Locate the cell with the specified text and output its (x, y) center coordinate. 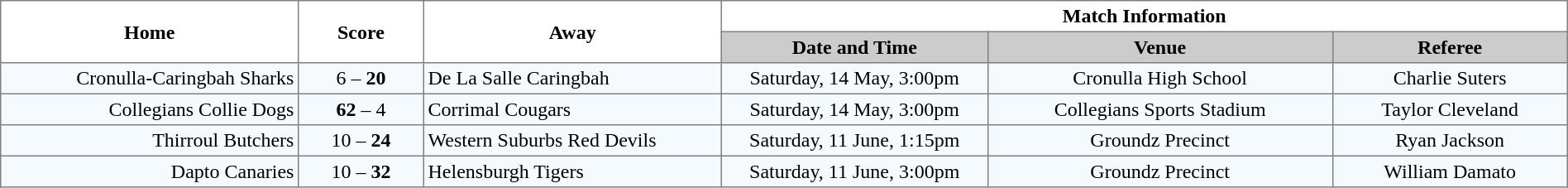
Dapto Canaries (150, 171)
Cronulla-Caringbah Sharks (150, 79)
Venue (1159, 47)
Thirroul Butchers (150, 141)
Cronulla High School (1159, 79)
Score (361, 31)
62 – 4 (361, 109)
Saturday, 11 June, 3:00pm (854, 171)
6 – 20 (361, 79)
Home (150, 31)
Taylor Cleveland (1450, 109)
Match Information (1145, 17)
De La Salle Caringbah (572, 79)
William Damato (1450, 171)
Charlie Suters (1450, 79)
10 – 32 (361, 171)
Corrimal Cougars (572, 109)
Date and Time (854, 47)
Western Suburbs Red Devils (572, 141)
10 – 24 (361, 141)
Referee (1450, 47)
Collegians Collie Dogs (150, 109)
Away (572, 31)
Ryan Jackson (1450, 141)
Collegians Sports Stadium (1159, 109)
Saturday, 11 June, 1:15pm (854, 141)
Helensburgh Tigers (572, 171)
